Capture the cell that displays the provided text and extract its (X, Y) central coordinate. 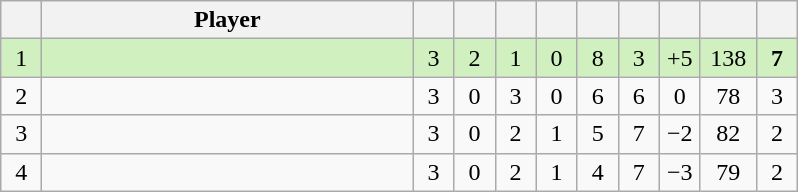
+5 (680, 58)
82 (728, 134)
79 (728, 172)
Player (228, 20)
138 (728, 58)
5 (598, 134)
78 (728, 96)
−2 (680, 134)
8 (598, 58)
−3 (680, 172)
